Return (X, Y) of the center of cell containing provided text 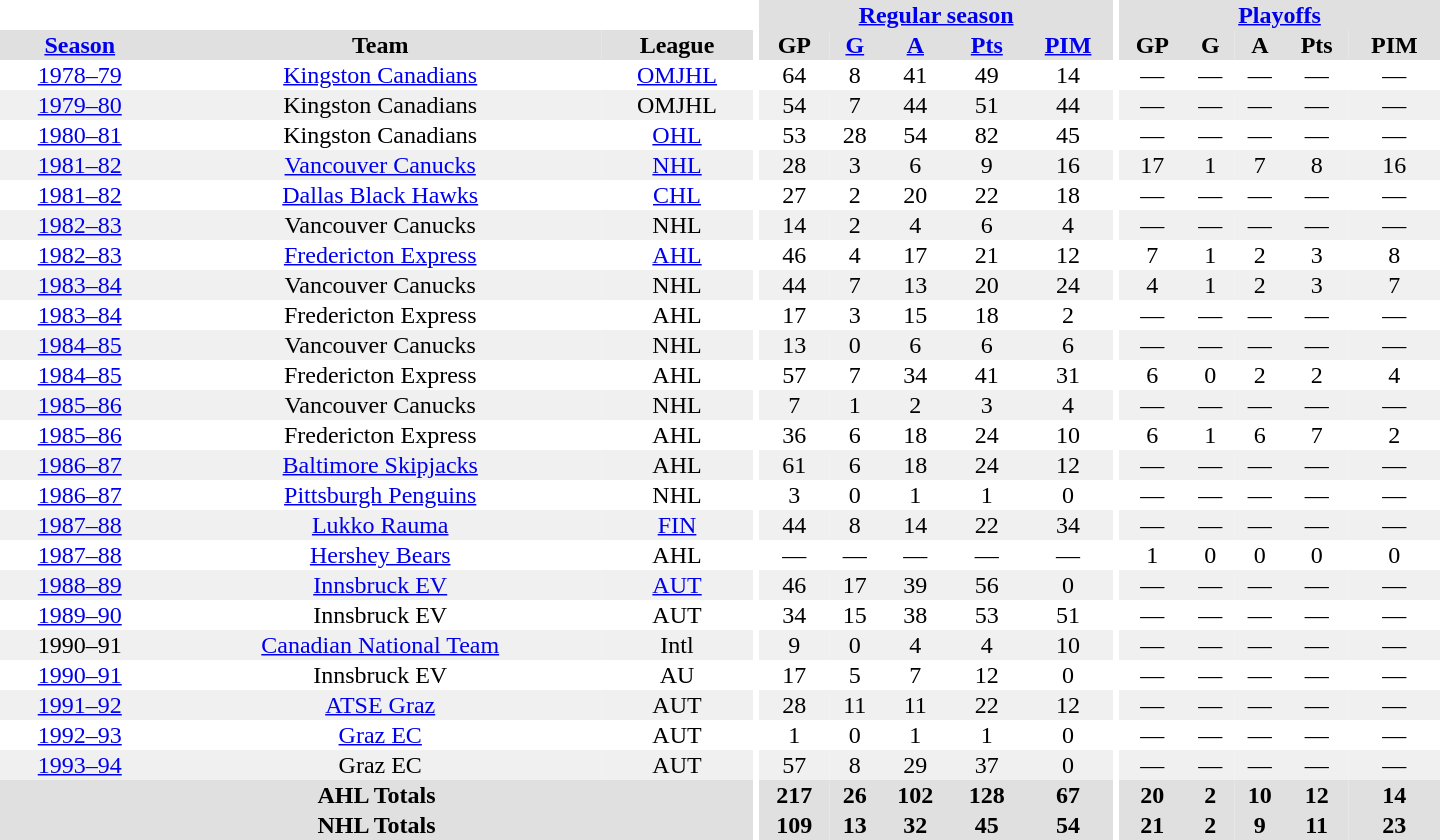
NHL Totals (376, 825)
AU (677, 675)
CHL (677, 195)
36 (794, 435)
1989–90 (80, 615)
26 (854, 795)
49 (986, 75)
AHL Totals (376, 795)
1979–80 (80, 105)
38 (916, 615)
Team (380, 45)
61 (794, 465)
Pittsburgh Penguins (380, 495)
102 (916, 795)
67 (1068, 795)
Season (80, 45)
Hershey Bears (380, 555)
23 (1394, 825)
27 (794, 195)
109 (794, 825)
Baltimore Skipjacks (380, 465)
39 (916, 585)
217 (794, 795)
64 (794, 75)
Lukko Rauma (380, 525)
32 (916, 825)
128 (986, 795)
Canadian National Team (380, 645)
5 (854, 675)
League (677, 45)
1978–79 (80, 75)
56 (986, 585)
OHL (677, 135)
29 (916, 765)
1991–92 (80, 705)
Intl (677, 645)
FIN (677, 525)
1980–81 (80, 135)
Regular season (936, 15)
37 (986, 765)
Playoffs (1280, 15)
1992–93 (80, 735)
1988–89 (80, 585)
Dallas Black Hawks (380, 195)
1993–94 (80, 765)
31 (1068, 375)
ATSE Graz (380, 705)
82 (986, 135)
